Detect which cell encompasses the target text, then output its (X, Y) center coordinate. 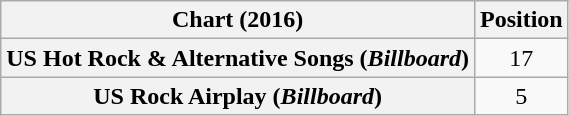
17 (521, 58)
US Hot Rock & Alternative Songs (Billboard) (238, 58)
5 (521, 96)
Position (521, 20)
US Rock Airplay (Billboard) (238, 96)
Chart (2016) (238, 20)
